Identify which cell holds the provided text, then report its [X, Y] central coordinate. 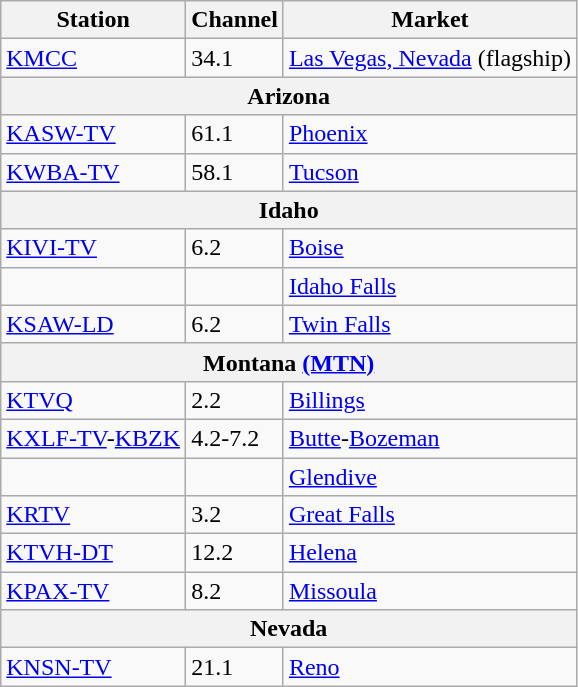
KTVH-DT [94, 553]
Helena [430, 553]
2.2 [235, 400]
Las Vegas, Nevada (flagship) [430, 58]
4.2-7.2 [235, 438]
Market [430, 20]
61.1 [235, 134]
Reno [430, 667]
Twin Falls [430, 324]
Great Falls [430, 515]
KASW-TV [94, 134]
Tucson [430, 172]
Idaho [289, 210]
Boise [430, 248]
Billings [430, 400]
Montana (MTN) [289, 362]
8.2 [235, 591]
KMCC [94, 58]
KNSN-TV [94, 667]
Nevada [289, 629]
KXLF-TV-KBZK [94, 438]
34.1 [235, 58]
Idaho Falls [430, 286]
KRTV [94, 515]
21.1 [235, 667]
Glendive [430, 477]
12.2 [235, 553]
Missoula [430, 591]
Channel [235, 20]
3.2 [235, 515]
KPAX-TV [94, 591]
Phoenix [430, 134]
KIVI-TV [94, 248]
KSAW-LD [94, 324]
58.1 [235, 172]
KTVQ [94, 400]
Station [94, 20]
Arizona [289, 96]
Butte-Bozeman [430, 438]
KWBA-TV [94, 172]
